Output the (X, Y) coordinate of the center of the cell containing the given text.  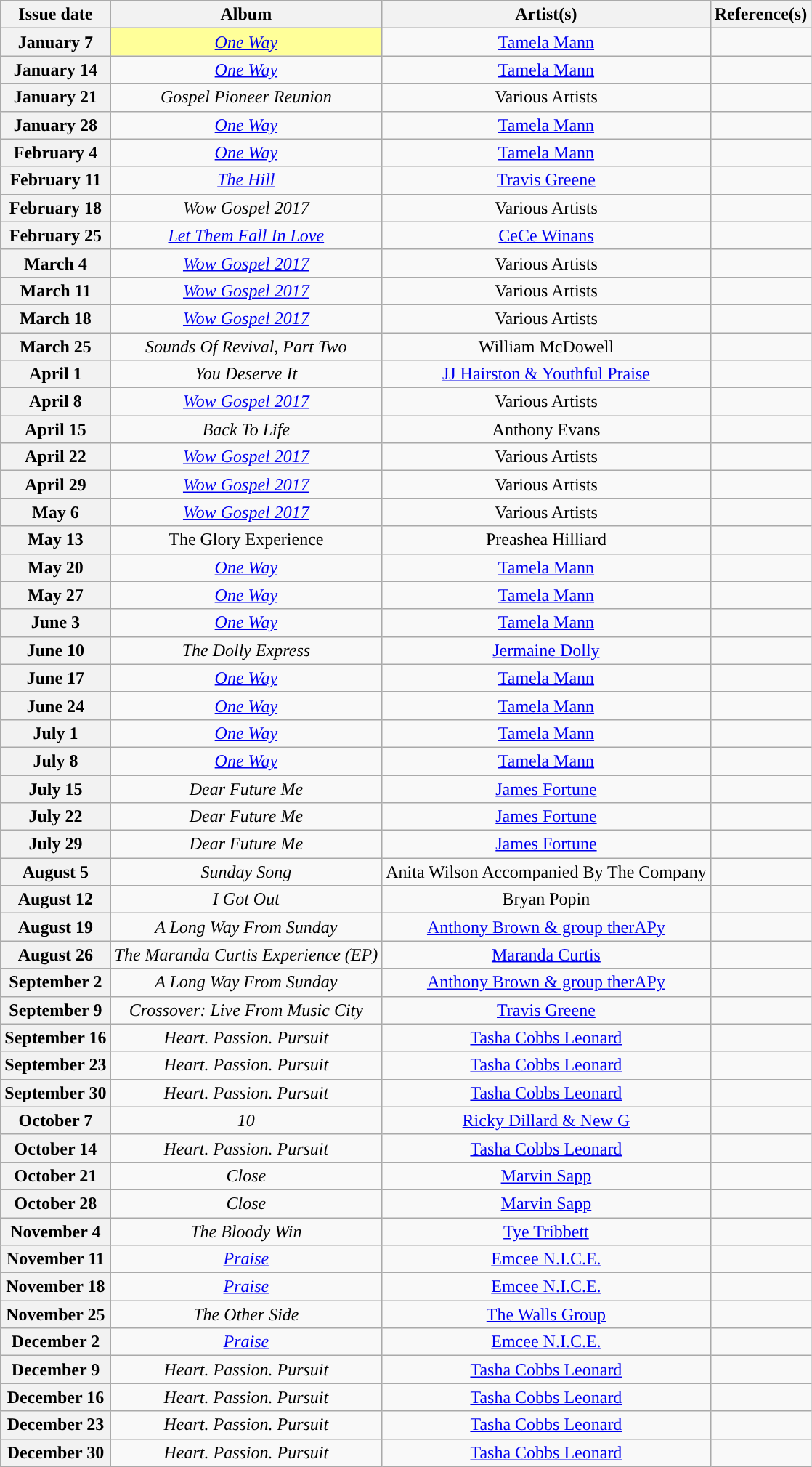
January 14 (55, 70)
April 1 (55, 374)
March 11 (55, 291)
Back To Life (246, 429)
Artist(s) (546, 15)
Preashea Hilliard (546, 540)
The Walls Group (546, 1314)
August 12 (55, 900)
CeCe Winans (546, 235)
June 17 (55, 678)
February 25 (55, 235)
Tye Tribbett (546, 1232)
Reference(s) (761, 15)
October 21 (55, 1176)
The Other Side (246, 1314)
Sounds Of Revival, Part Two (246, 347)
Bryan Popin (546, 900)
Sunday Song (246, 872)
November 11 (55, 1259)
May 6 (55, 512)
December 9 (55, 1370)
August 5 (55, 872)
December 2 (55, 1342)
July 15 (55, 788)
May 20 (55, 567)
Anita Wilson Accompanied By The Company (546, 872)
February 11 (55, 180)
December 23 (55, 1425)
August 19 (55, 927)
August 26 (55, 955)
October 14 (55, 1148)
May 13 (55, 540)
The Glory Experience (246, 540)
April 8 (55, 402)
July 22 (55, 817)
Let Them Fall In Love (246, 235)
November 18 (55, 1287)
March 4 (55, 263)
January 21 (55, 97)
October 7 (55, 1120)
You Deserve It (246, 374)
April 15 (55, 429)
June 3 (55, 623)
The Dolly Express (246, 650)
September 30 (55, 1093)
Album (246, 15)
The Bloody Win (246, 1232)
January 28 (55, 125)
Ricky Dillard & New G (546, 1120)
April 22 (55, 457)
June 24 (55, 706)
Anthony Evans (546, 429)
July 29 (55, 844)
September 23 (55, 1065)
The Maranda Curtis Experience (EP) (246, 955)
May 27 (55, 595)
November 25 (55, 1314)
JJ Hairston & Youthful Praise (546, 374)
December 30 (55, 1452)
March 25 (55, 347)
March 18 (55, 318)
June 10 (55, 650)
December 16 (55, 1397)
Gospel Pioneer Reunion (246, 97)
February 18 (55, 208)
I Got Out (246, 900)
September 2 (55, 982)
July 8 (55, 761)
November 4 (55, 1232)
January 7 (55, 42)
Jermaine Dolly (546, 650)
July 1 (55, 733)
April 29 (55, 485)
Crossover: Live From Music City (246, 1010)
Maranda Curtis (546, 955)
10 (246, 1120)
October 28 (55, 1203)
September 16 (55, 1038)
William McDowell (546, 347)
February 4 (55, 153)
The Hill (246, 180)
September 9 (55, 1010)
Issue date (55, 15)
